Identify which cell holds the provided text, then report its (X, Y) central coordinate. 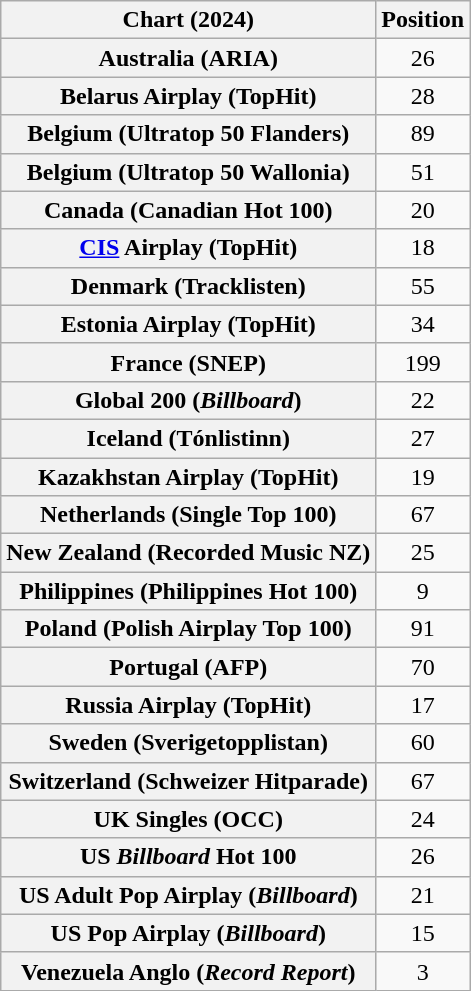
Denmark (Tracklisten) (188, 286)
21 (423, 895)
New Zealand (Recorded Music NZ) (188, 553)
34 (423, 324)
55 (423, 286)
Sweden (Sverigetopplistan) (188, 743)
9 (423, 591)
Venezuela Anglo (Record Report) (188, 971)
Philippines (Philippines Hot 100) (188, 591)
Netherlands (Single Top 100) (188, 515)
US Adult Pop Airplay (Billboard) (188, 895)
US Billboard Hot 100 (188, 857)
Position (423, 20)
22 (423, 400)
Switzerland (Schweizer Hitparade) (188, 781)
20 (423, 210)
17 (423, 705)
Poland (Polish Airplay Top 100) (188, 629)
70 (423, 667)
89 (423, 134)
91 (423, 629)
Belarus Airplay (TopHit) (188, 96)
15 (423, 933)
19 (423, 477)
Belgium (Ultratop 50 Wallonia) (188, 172)
US Pop Airplay (Billboard) (188, 933)
25 (423, 553)
Belgium (Ultratop 50 Flanders) (188, 134)
UK Singles (OCC) (188, 819)
Canada (Canadian Hot 100) (188, 210)
199 (423, 362)
18 (423, 248)
Portugal (AFP) (188, 667)
60 (423, 743)
Kazakhstan Airplay (TopHit) (188, 477)
3 (423, 971)
28 (423, 96)
France (SNEP) (188, 362)
Australia (ARIA) (188, 58)
27 (423, 438)
Russia Airplay (TopHit) (188, 705)
Chart (2024) (188, 20)
51 (423, 172)
CIS Airplay (TopHit) (188, 248)
Estonia Airplay (TopHit) (188, 324)
24 (423, 819)
Global 200 (Billboard) (188, 400)
Iceland (Tónlistinn) (188, 438)
